From the cell containing the given text, extract its center point as (x, y) coordinate. 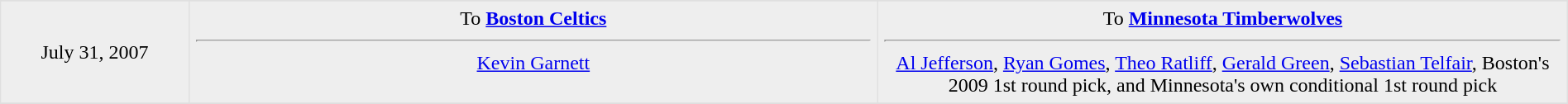
To Boston Celtics Kevin Garnett (533, 52)
July 31, 2007 (94, 52)
